Capture the cell that displays the provided text and extract its (X, Y) central coordinate. 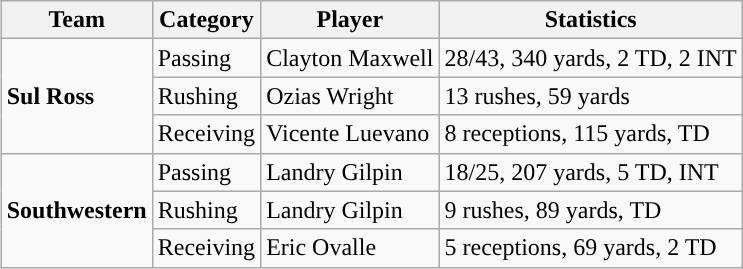
Eric Ovalle (350, 248)
Vicente Luevano (350, 134)
Southwestern (76, 210)
Ozias Wright (350, 96)
Sul Ross (76, 96)
Player (350, 20)
9 rushes, 89 yards, TD (590, 210)
5 receptions, 69 yards, 2 TD (590, 248)
28/43, 340 yards, 2 TD, 2 INT (590, 58)
Team (76, 20)
Statistics (590, 20)
8 receptions, 115 yards, TD (590, 134)
Category (206, 20)
Clayton Maxwell (350, 58)
13 rushes, 59 yards (590, 96)
18/25, 207 yards, 5 TD, INT (590, 172)
